Return the [x, y] coordinate for the center point of the cell that contains the specified text.  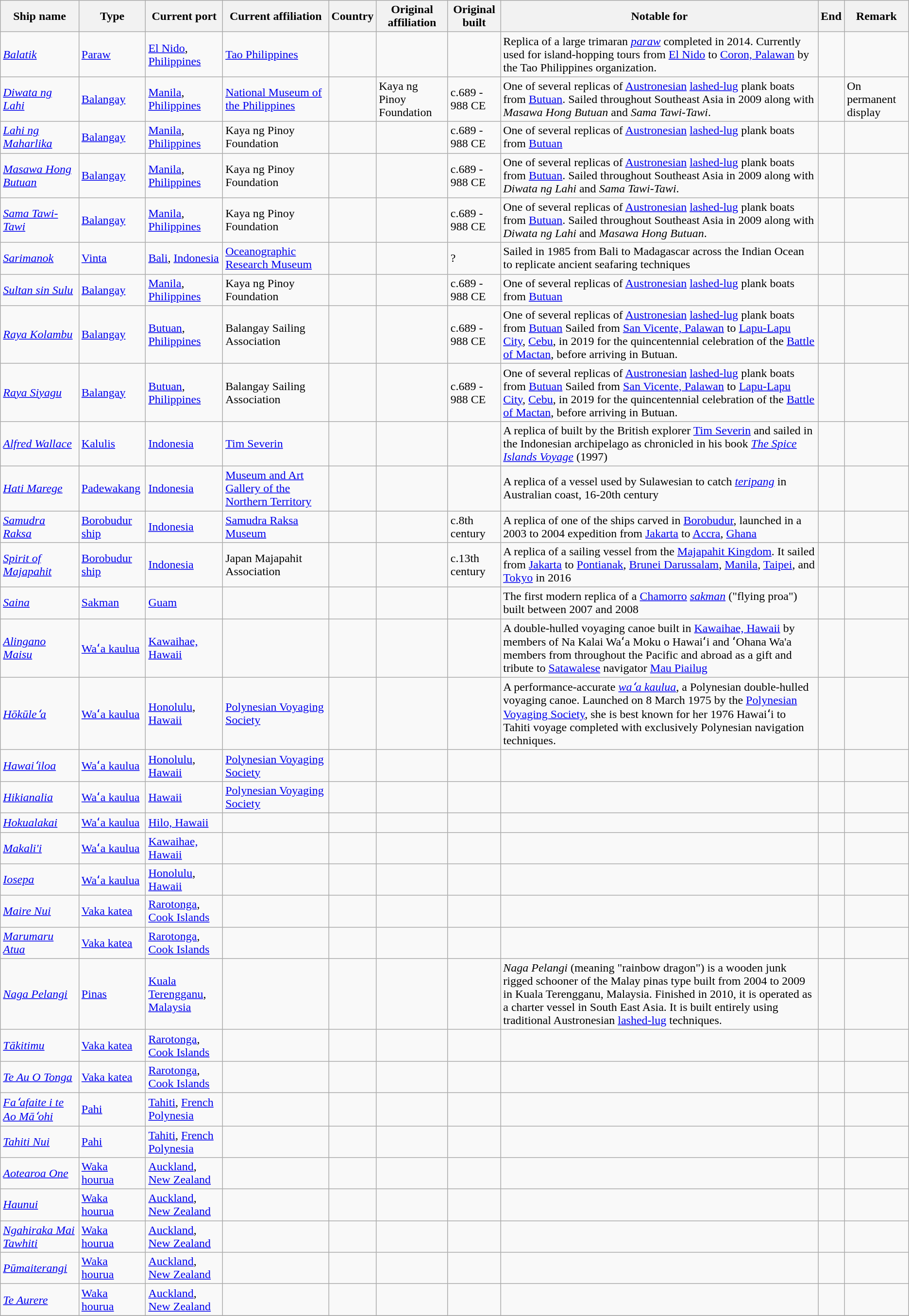
Te Aurere [40, 1300]
Ship name [40, 17]
Te Au O Tonga [40, 1077]
Pūmaiterangi [40, 1268]
Balatik [40, 54]
Sultan sin Sulu [40, 290]
Guam [185, 603]
Alfred Wallace [40, 444]
Makali'i [40, 848]
Current port [185, 17]
Notable for [659, 17]
Paraw [112, 54]
Hōkūleʻa [40, 713]
End [831, 17]
Diwata ng Lahi [40, 99]
Kalulis [112, 444]
Oceanographic Research Museum [276, 258]
Samudra Raksa [40, 527]
Sailed in 1985 from Bali to Madagascar across the Indian Ocean to replicate ancient seafaring techniques [659, 258]
On permanent display [877, 99]
Hikianalia [40, 797]
A replica of one of the ships carved in Borobudur, launched in a 2003 to 2004 expedition from Jakarta to Accra, Ghana [659, 527]
El Nido, Philippines [185, 54]
Japan Majapahit Association [276, 565]
Original affiliation [412, 17]
Remark [877, 17]
Iosepa [40, 879]
Raya Kolambu [40, 334]
Museum and Art Gallery of the Northern Territory [276, 488]
Sarimanok [40, 258]
A replica of a vessel used by Sulawesian to catch teripang in Australian coast, 16-20th century [659, 488]
The first modern replica of a Chamorro sakman ("flying proa") built between 2007 and 2008 [659, 603]
Hilo, Hawaii [185, 822]
Masawa Hong Butuan [40, 175]
Naga Pelangi [40, 994]
Faʻafaite i te Ao Māʻohi [40, 1109]
Kuala Terengganu, Malaysia [185, 994]
Ngahiraka Mai Tawhiti [40, 1237]
Spirit of Majapahit [40, 565]
Type [112, 17]
Bali, Indonesia [185, 258]
A replica of a sailing vessel from the Majapahit Kingdom. It sailed from Jakarta to Pontianak, Brunei Darussalam, Manila, Taipei, and Tokyo in 2016 [659, 565]
Haunui [40, 1205]
Country [353, 17]
Tākitimu [40, 1045]
? [474, 258]
Lahi ng Maharlika [40, 137]
Aotearoa One [40, 1174]
Samudra Raksa Museum [276, 527]
Tim Severin [276, 444]
Sama Tawi-Tawi [40, 220]
National Museum of the Philippines [276, 99]
Pinas [112, 994]
Sakman [112, 603]
Current affiliation [276, 17]
c.13th century [474, 565]
Original built [474, 17]
Vinta [112, 258]
Tao Philippines [276, 54]
Maire Nui [40, 911]
Hawaiʻiloa [40, 766]
Marumaru Atua [40, 942]
c.8th century [474, 527]
Padewakang [112, 488]
Saina [40, 603]
Hokualakai [40, 822]
Alingano Maisu [40, 648]
Hati Marege [40, 488]
Hawaii [185, 797]
Raya Siyagu [40, 393]
Tahiti Nui [40, 1142]
